Capture the cell that displays the provided text and extract its [X, Y] central coordinate. 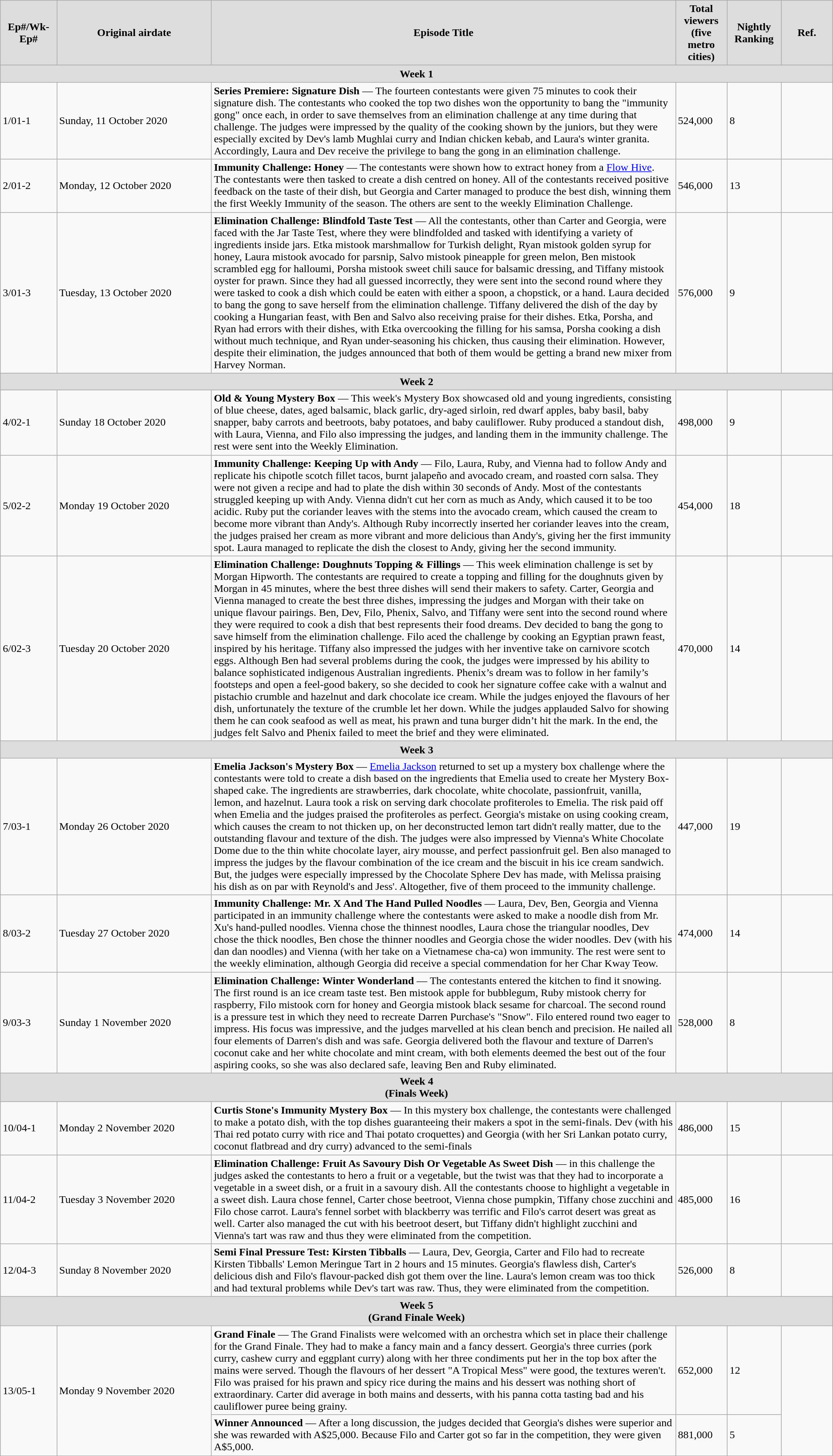
Week 1 [416, 74]
Monday, 12 October 2020 [134, 186]
546,000 [701, 186]
485,000 [701, 1199]
16 [754, 1199]
2/01-2 [28, 186]
524,000 [701, 121]
528,000 [701, 1023]
Sunday, 11 October 2020 [134, 121]
Ref. [807, 33]
Tuesday 27 October 2020 [134, 933]
Ep#/Wk-Ep# [28, 33]
5 [754, 1435]
Week 3 [416, 749]
3/01-3 [28, 293]
Week 5 (Grand Finale Week) [416, 1311]
10/04-1 [28, 1129]
13 [754, 186]
470,000 [701, 648]
498,000 [701, 422]
454,000 [701, 505]
Sunday 18 October 2020 [134, 422]
Monday 26 October 2020 [134, 826]
1/01-1 [28, 121]
486,000 [701, 1129]
881,000 [701, 1435]
5/02-2 [28, 505]
Episode Title [443, 33]
526,000 [701, 1270]
Monday 2 November 2020 [134, 1129]
Monday 9 November 2020 [134, 1391]
19 [754, 826]
12/04-3 [28, 1270]
Monday 19 October 2020 [134, 505]
12 [754, 1370]
7/03-1 [28, 826]
652,000 [701, 1370]
Original airdate [134, 33]
18 [754, 505]
13/05-1 [28, 1391]
474,000 [701, 933]
447,000 [701, 826]
6/02-3 [28, 648]
Tuesday 20 October 2020 [134, 648]
576,000 [701, 293]
Nightly Ranking [754, 33]
Tuesday 3 November 2020 [134, 1199]
Week 4 (Finals Week) [416, 1088]
15 [754, 1129]
Sunday 1 November 2020 [134, 1023]
11/04-2 [28, 1199]
Week 2 [416, 382]
9/03-3 [28, 1023]
Tuesday, 13 October 2020 [134, 293]
Total viewers (five metro cities) [701, 33]
4/02-1 [28, 422]
8/03-2 [28, 933]
Sunday 8 November 2020 [134, 1270]
